For the text-containing cell, return its midpoint in (x, y) coordinate format. 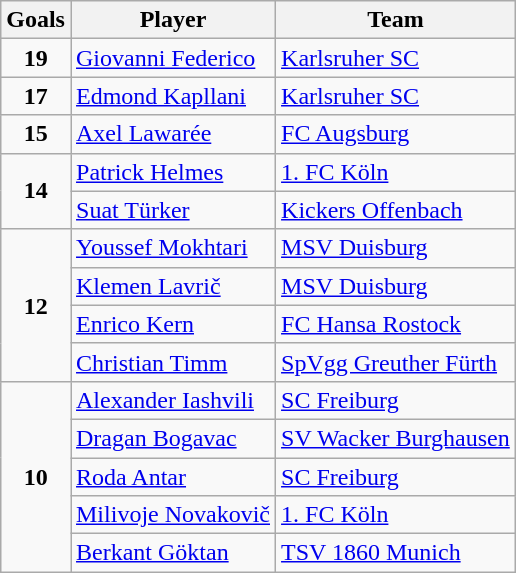
FC Augsburg (396, 134)
Axel Lawarée (172, 134)
TSV 1860 Munich (396, 553)
Suat Türker (172, 210)
Giovanni Federico (172, 58)
Kickers Offenbach (396, 210)
Youssef Mokhtari (172, 248)
12 (36, 305)
Milivoje Novakovič (172, 515)
Player (172, 20)
Team (396, 20)
15 (36, 134)
SV Wacker Burghausen (396, 438)
Christian Timm (172, 362)
Goals (36, 20)
Patrick Helmes (172, 172)
SpVgg Greuther Fürth (396, 362)
Roda Antar (172, 477)
19 (36, 58)
17 (36, 96)
10 (36, 476)
Berkant Göktan (172, 553)
Alexander Iashvili (172, 400)
FC Hansa Rostock (396, 324)
14 (36, 191)
Dragan Bogavac (172, 438)
Edmond Kapllani (172, 96)
Klemen Lavrič (172, 286)
Enrico Kern (172, 324)
